Return the (X, Y) coordinate for the center point of the cell that contains the specified text.  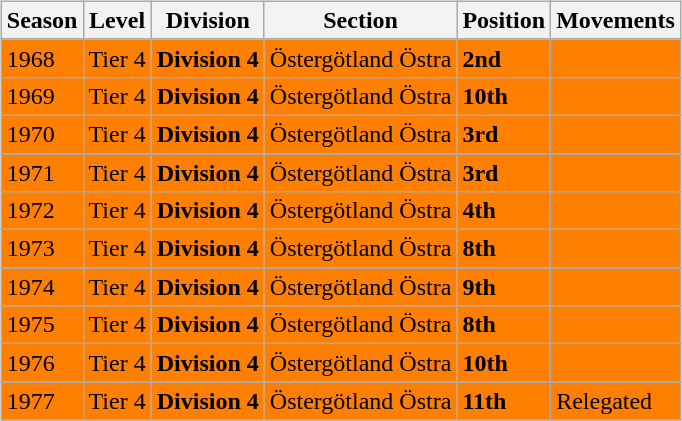
Level (117, 20)
11th (504, 401)
1977 (42, 401)
Relegated (616, 401)
1974 (42, 287)
Season (42, 20)
9th (504, 287)
Movements (616, 20)
Section (360, 20)
1975 (42, 325)
1972 (42, 211)
Position (504, 20)
2nd (504, 58)
1971 (42, 173)
1970 (42, 134)
1973 (42, 249)
4th (504, 211)
1969 (42, 96)
1968 (42, 58)
1976 (42, 363)
Division (208, 20)
